Scan for the cell matching the given text and deliver its [X, Y] coordinate at center. 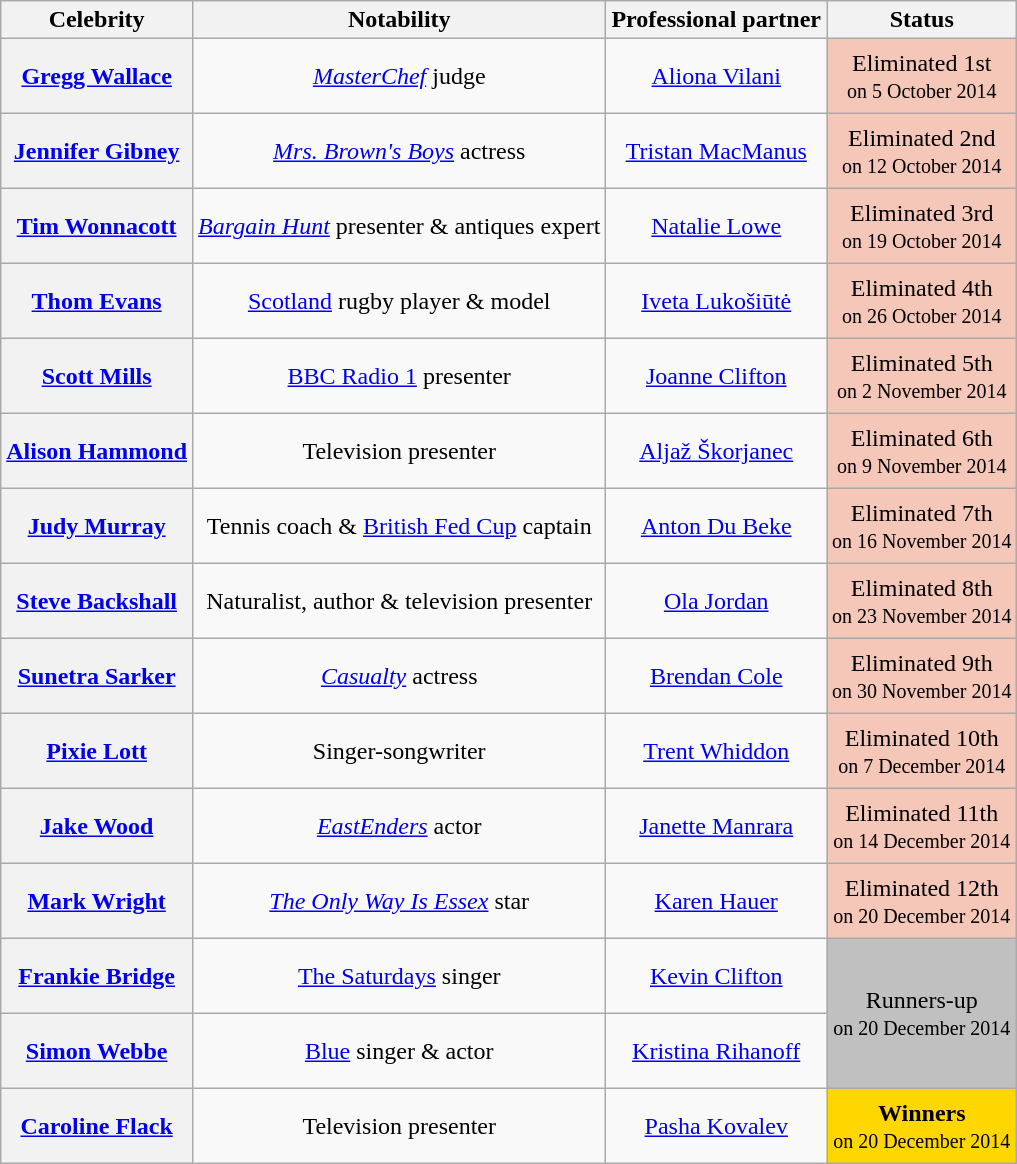
Eliminated 2ndon 12 October 2014 [922, 152]
Caroline Flack [97, 1126]
Ola Jordan [716, 602]
EastEnders actor [400, 826]
Trent Whiddon [716, 752]
Winnerson 20 December 2014 [922, 1126]
Iveta Lukošiūtė [716, 302]
Anton Du Beke [716, 526]
Pixie Lott [97, 752]
Aliona Vilani [716, 76]
Naturalist, author & television presenter [400, 602]
Eliminated 1ston 5 October 2014 [922, 76]
Eliminated 7thon 16 November 2014 [922, 526]
Scotland rugby player & model [400, 302]
Natalie Lowe [716, 226]
Eliminated 10thon 7 December 2014 [922, 752]
Bargain Hunt presenter & antiques expert [400, 226]
Eliminated 4thon 26 October 2014 [922, 302]
The Only Way Is Essex star [400, 902]
Eliminated 12thon 20 December 2014 [922, 902]
Tim Wonnacott [97, 226]
Eliminated 5thon 2 November 2014 [922, 376]
Mark Wright [97, 902]
Aljaž Škorjanec [716, 452]
Casualty actress [400, 676]
Steve Backshall [97, 602]
BBC Radio 1 presenter [400, 376]
Pasha Kovalev [716, 1126]
Gregg Wallace [97, 76]
Eliminated 9thon 30 November 2014 [922, 676]
Celebrity [97, 20]
Tristan MacManus [716, 152]
Sunetra Sarker [97, 676]
Runners-upon 20 December 2014 [922, 1014]
Eliminated 11thon 14 December 2014 [922, 826]
Status [922, 20]
MasterChef judge [400, 76]
Professional partner [716, 20]
Tennis coach & British Fed Cup captain [400, 526]
The Saturdays singer [400, 976]
Simon Webbe [97, 1052]
Eliminated 8thon 23 November 2014 [922, 602]
Jake Wood [97, 826]
Frankie Bridge [97, 976]
Eliminated 3rdon 19 October 2014 [922, 226]
Mrs. Brown's Boys actress [400, 152]
Blue singer & actor [400, 1052]
Notability [400, 20]
Thom Evans [97, 302]
Kristina Rihanoff [716, 1052]
Brendan Cole [716, 676]
Karen Hauer [716, 902]
Judy Murray [97, 526]
Singer-songwriter [400, 752]
Eliminated 6thon 9 November 2014 [922, 452]
Janette Manrara [716, 826]
Jennifer Gibney [97, 152]
Scott Mills [97, 376]
Alison Hammond [97, 452]
Joanne Clifton [716, 376]
Kevin Clifton [716, 976]
